For the text-containing cell, return its midpoint in (x, y) coordinate format. 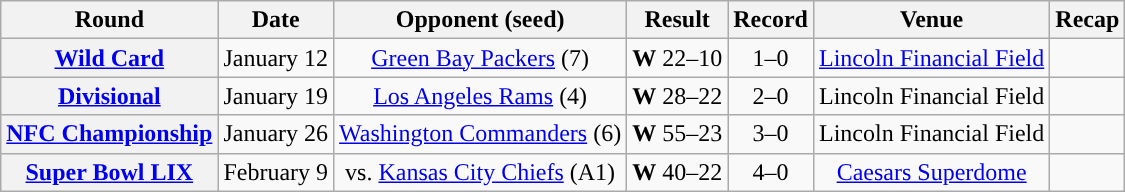
W 28–22 (678, 96)
Washington Commanders (6) (480, 134)
Caesars Superdome (931, 172)
W 22–10 (678, 58)
Round (110, 20)
NFC Championship (110, 134)
January 12 (276, 58)
W 40–22 (678, 172)
W 55–23 (678, 134)
Record (771, 20)
Result (678, 20)
4–0 (771, 172)
January 26 (276, 134)
Venue (931, 20)
Wild Card (110, 58)
Opponent (seed) (480, 20)
February 9 (276, 172)
vs. Kansas City Chiefs (A1) (480, 172)
Recap (1088, 20)
Date (276, 20)
Green Bay Packers (7) (480, 58)
Divisional (110, 96)
2–0 (771, 96)
1–0 (771, 58)
3–0 (771, 134)
Los Angeles Rams (4) (480, 96)
Super Bowl LIX (110, 172)
January 19 (276, 96)
